From the cell containing the given text, extract its center point as [X, Y] coordinate. 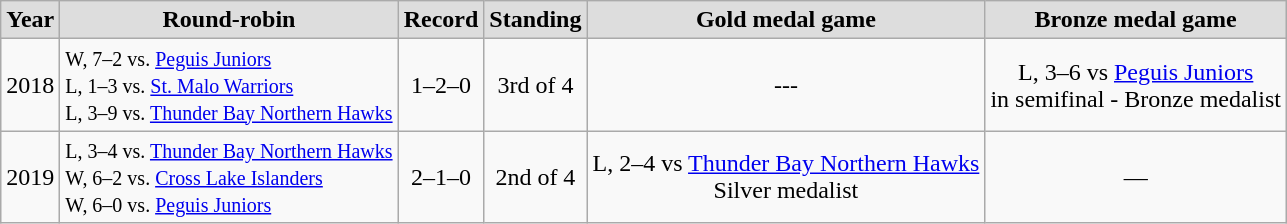
2018 [30, 85]
L, 3–6 vs Peguis Juniorsin semifinal - Bronze medalist [1136, 85]
Record [441, 20]
Round-robin [229, 20]
2–1–0 [441, 177]
--- [786, 85]
— [1136, 177]
3rd of 4 [536, 85]
Bronze medal game [1136, 20]
Gold medal game [786, 20]
2019 [30, 177]
L, 2–4 vs Thunder Bay Northern HawksSilver medalist [786, 177]
L, 3–4 vs. Thunder Bay Northern HawksW, 6–2 vs. Cross Lake IslandersW, 6–0 vs. Peguis Juniors [229, 177]
Standing [536, 20]
2nd of 4 [536, 177]
W, 7–2 vs. Peguis JuniorsL, 1–3 vs. St. Malo WarriorsL, 3–9 vs. Thunder Bay Northern Hawks [229, 85]
Year [30, 20]
1–2–0 [441, 85]
